Capture the cell that displays the provided text and extract its [X, Y] central coordinate. 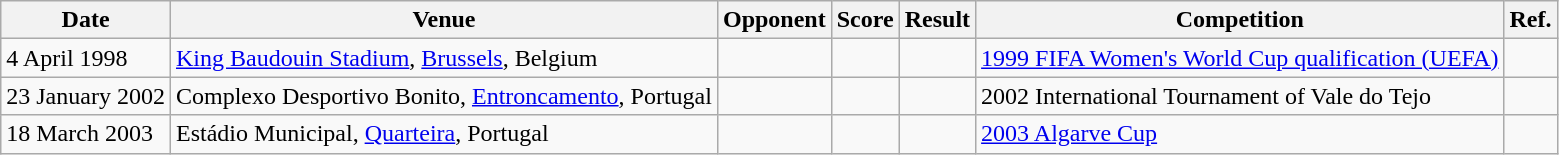
King Baudouin Stadium, Brussels, Belgium [444, 58]
2003 Algarve Cup [1240, 134]
Estádio Municipal, Quarteira, Portugal [444, 134]
18 March 2003 [86, 134]
Result [937, 20]
Ref. [1530, 20]
Venue [444, 20]
Opponent [774, 20]
Complexo Desportivo Bonito, Entroncamento, Portugal [444, 96]
1999 FIFA Women's World Cup qualification (UEFA) [1240, 58]
Date [86, 20]
23 January 2002 [86, 96]
Competition [1240, 20]
Score [865, 20]
2002 International Tournament of Vale do Tejo [1240, 96]
4 April 1998 [86, 58]
